Extract the (x, y) coordinate from the center of the cell holding the provided text.  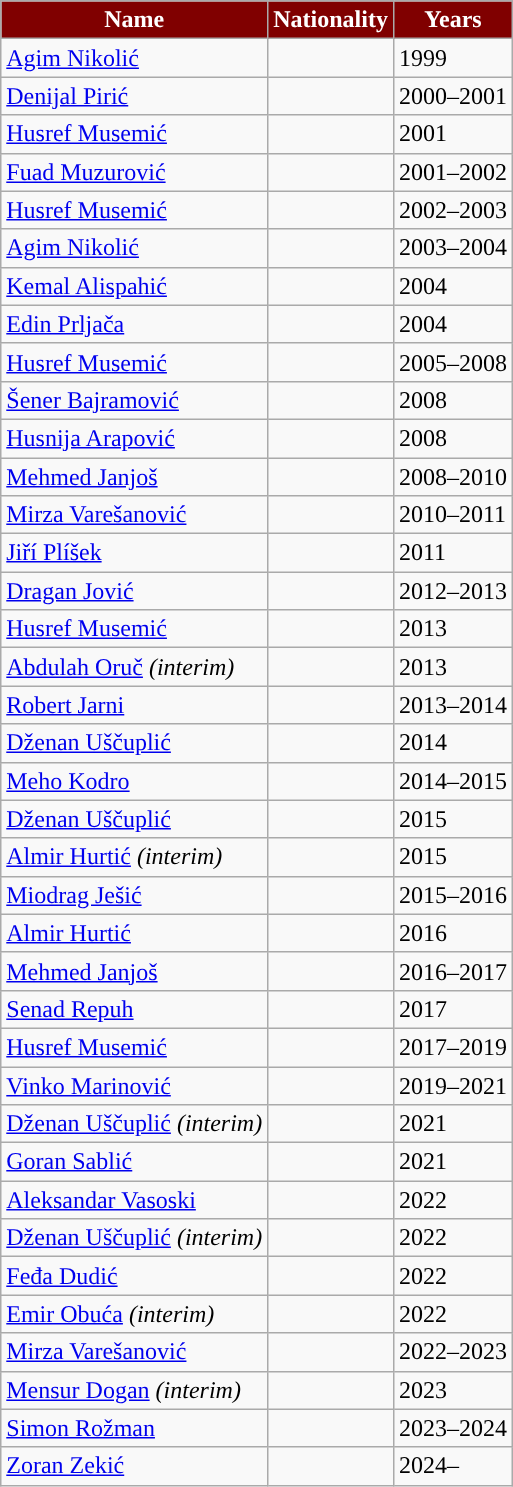
2010–2011 (452, 515)
Goran Sablić (134, 1162)
2001 (452, 134)
2022–2023 (452, 1352)
Jiří Plíšek (134, 553)
Kemal Alispahić (134, 286)
2019–2021 (452, 1085)
2008–2010 (452, 477)
2001–2002 (452, 172)
2023–2024 (452, 1428)
Aleksandar Vasoski (134, 1200)
Robert Jarni (134, 705)
Dragan Jović (134, 591)
2005–2008 (452, 362)
2015–2016 (452, 895)
Simon Rožman (134, 1428)
2016–2017 (452, 971)
2024– (452, 1466)
Years (452, 20)
Almir Hurtić (interim) (134, 857)
Feđa Dudić (134, 1276)
Šener Bajramović (134, 400)
Nationality (331, 20)
2023 (452, 1390)
2017–2019 (452, 1047)
2014–2015 (452, 781)
Emir Obuća (interim) (134, 1314)
Husnija Arapović (134, 438)
2003–2004 (452, 248)
Mensur Dogan (interim) (134, 1390)
Fuad Muzurović (134, 172)
Denijal Pirić (134, 96)
2002–2003 (452, 210)
2000–2001 (452, 96)
2016 (452, 933)
Miodrag Ješić (134, 895)
2017 (452, 1009)
2014 (452, 743)
Almir Hurtić (134, 933)
Vinko Marinović (134, 1085)
Zoran Zekić (134, 1466)
Edin Prljača (134, 324)
2011 (452, 553)
Meho Kodro (134, 781)
2012–2013 (452, 591)
Senad Repuh (134, 1009)
Abdulah Oruč (interim) (134, 667)
1999 (452, 58)
2013–2014 (452, 705)
Name (134, 20)
